Find where the given text appears and provide that cell's center as (x, y) coordinate. 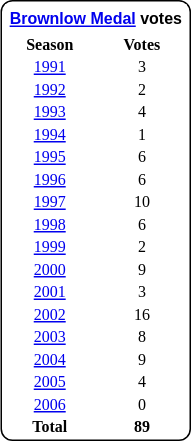
Brownlow Medal votes (96, 18)
Total (50, 427)
1993 (50, 112)
1991 (50, 67)
8 (142, 337)
1996 (50, 180)
0 (142, 404)
2000 (50, 270)
1 (142, 134)
2003 (50, 337)
16 (142, 314)
1994 (50, 134)
2004 (50, 360)
1995 (50, 157)
Season (50, 44)
1998 (50, 224)
1992 (50, 90)
1997 (50, 202)
Votes (142, 44)
89 (142, 427)
2002 (50, 314)
2006 (50, 404)
2005 (50, 382)
10 (142, 202)
1999 (50, 247)
2001 (50, 292)
